Output the (x, y) coordinate of the center of the cell containing the given text.  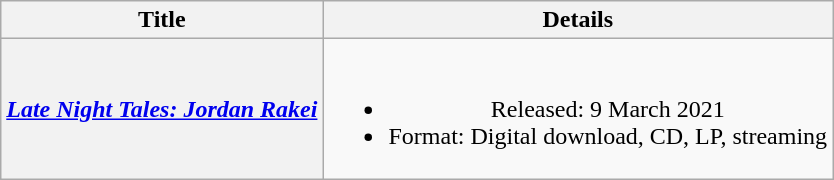
Details (578, 20)
Title (162, 20)
Released: 9 March 2021Format: Digital download, CD, LP, streaming (578, 109)
Late Night Tales: Jordan Rakei (162, 109)
